Capture the cell that displays the provided text and extract its (X, Y) central coordinate. 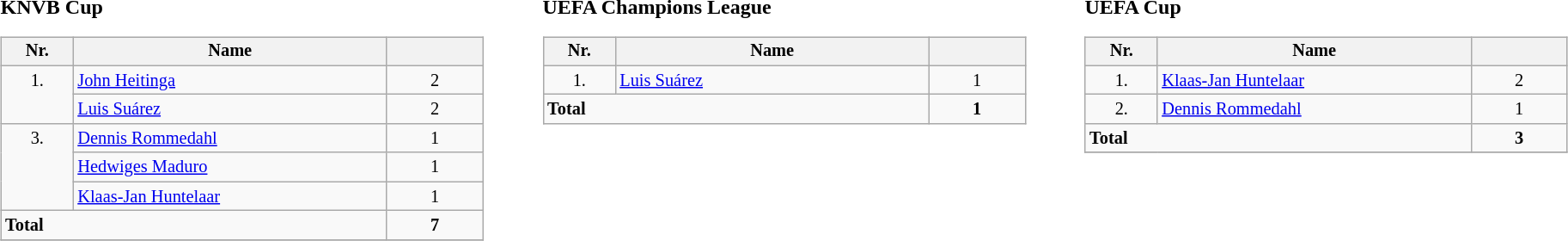
2. (1121, 109)
3. (37, 167)
John Heitinga (230, 80)
7 (435, 226)
Hedwiges Maduro (230, 167)
3 (1519, 139)
